Return (X, Y) of the center of cell containing provided text 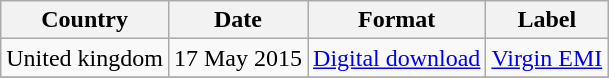
Virgin EMI (547, 58)
17 May 2015 (238, 58)
Country (85, 20)
Date (238, 20)
United kingdom (85, 58)
Digital download (397, 58)
Label (547, 20)
Format (397, 20)
